From the cell containing the given text, extract its center point as [x, y] coordinate. 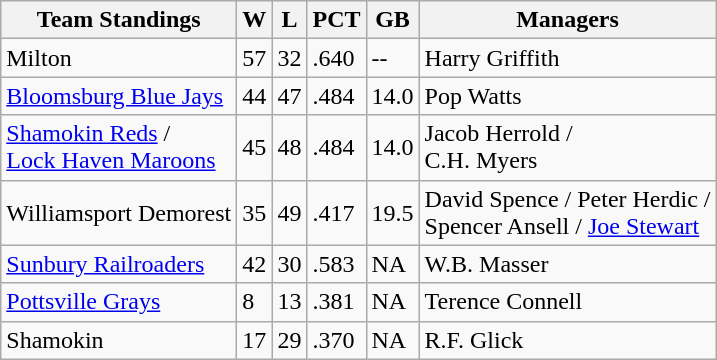
Terence Connell [568, 302]
.381 [336, 302]
.417 [336, 212]
Managers [568, 20]
R.F. Glick [568, 340]
Bloomsburg Blue Jays [119, 96]
42 [254, 264]
49 [290, 212]
L [290, 20]
8 [254, 302]
19.5 [392, 212]
PCT [336, 20]
.640 [336, 58]
47 [290, 96]
Milton [119, 58]
35 [254, 212]
45 [254, 148]
Pop Watts [568, 96]
Harry Griffith [568, 58]
W [254, 20]
44 [254, 96]
13 [290, 302]
Sunbury Railroaders [119, 264]
17 [254, 340]
57 [254, 58]
Jacob Herrold /C.H. Myers [568, 148]
30 [290, 264]
Shamokin Reds /Lock Haven Maroons [119, 148]
.370 [336, 340]
48 [290, 148]
GB [392, 20]
.583 [336, 264]
32 [290, 58]
Shamokin [119, 340]
W.B. Masser [568, 264]
29 [290, 340]
Pottsville Grays [119, 302]
-- [392, 58]
Team Standings [119, 20]
David Spence / Peter Herdic /Spencer Ansell / Joe Stewart [568, 212]
Williamsport Demorest [119, 212]
